Pinpoint the cell where the given text exists, returning its [x, y] midpoint coordinate. 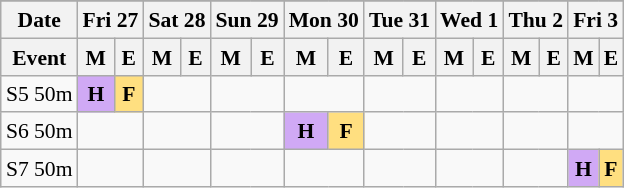
S7 50m [40, 168]
Wed 1 [469, 20]
Mon 30 [324, 20]
Fri 27 [111, 20]
Thu 2 [536, 20]
Fri 3 [596, 20]
Sun 29 [248, 20]
Tue 31 [400, 20]
S5 50m [40, 94]
Sat 28 [176, 20]
Date [40, 20]
S6 50m [40, 130]
Event [40, 56]
